Pinpoint the cell where the given text exists, returning its (X, Y) midpoint coordinate. 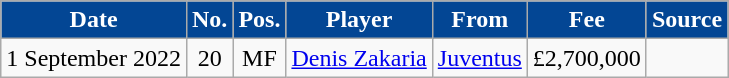
Date (94, 20)
Pos. (260, 20)
Fee (586, 20)
20 (209, 58)
No. (209, 20)
Player (359, 20)
1 September 2022 (94, 58)
Denis Zakaria (359, 58)
Juventus (480, 58)
£2,700,000 (586, 58)
Source (686, 20)
MF (260, 58)
From (480, 20)
